Extract the [X, Y] coordinate from the center of the cell holding the provided text.  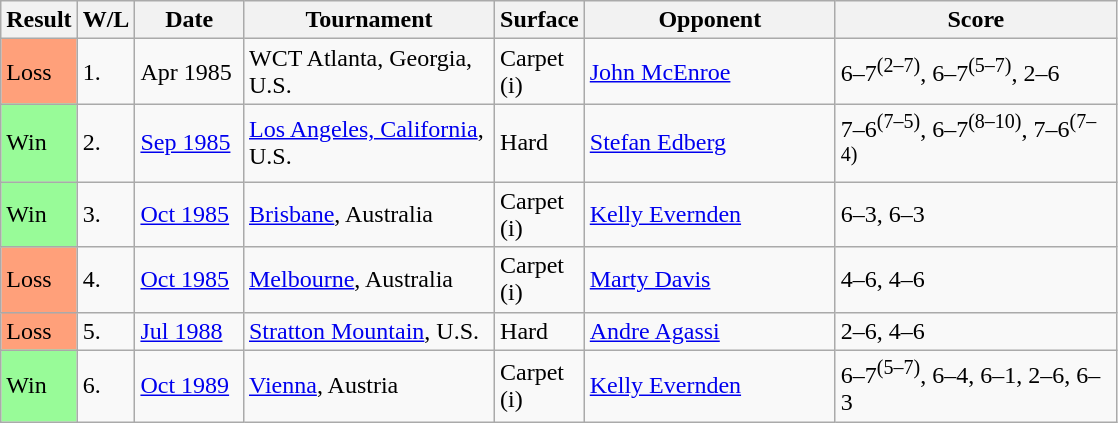
WCT Atlanta, Georgia, U.S. [368, 72]
Melbourne, Australia [368, 280]
3. [106, 214]
Opponent [710, 20]
2. [106, 143]
Stefan Edberg [710, 143]
7–6(7–5), 6–7(8–10), 7–6(7–4) [976, 143]
5. [106, 331]
Andre Agassi [710, 331]
6–7(2–7), 6–7(5–7), 2–6 [976, 72]
W/L [106, 20]
Vienna, Austria [368, 386]
Result [39, 20]
1. [106, 72]
Apr 1985 [190, 72]
Oct 1989 [190, 386]
6–7(5–7), 6–4, 6–1, 2–6, 6–3 [976, 386]
John McEnroe [710, 72]
Sep 1985 [190, 143]
Jul 1988 [190, 331]
Date [190, 20]
4–6, 4–6 [976, 280]
Tournament [368, 20]
Los Angeles, California, U.S. [368, 143]
6. [106, 386]
6–3, 6–3 [976, 214]
Stratton Mountain, U.S. [368, 331]
Score [976, 20]
Brisbane, Australia [368, 214]
4. [106, 280]
Marty Davis [710, 280]
Surface [540, 20]
2–6, 4–6 [976, 331]
